Scan for the cell matching the given text and deliver its [X, Y] coordinate at center. 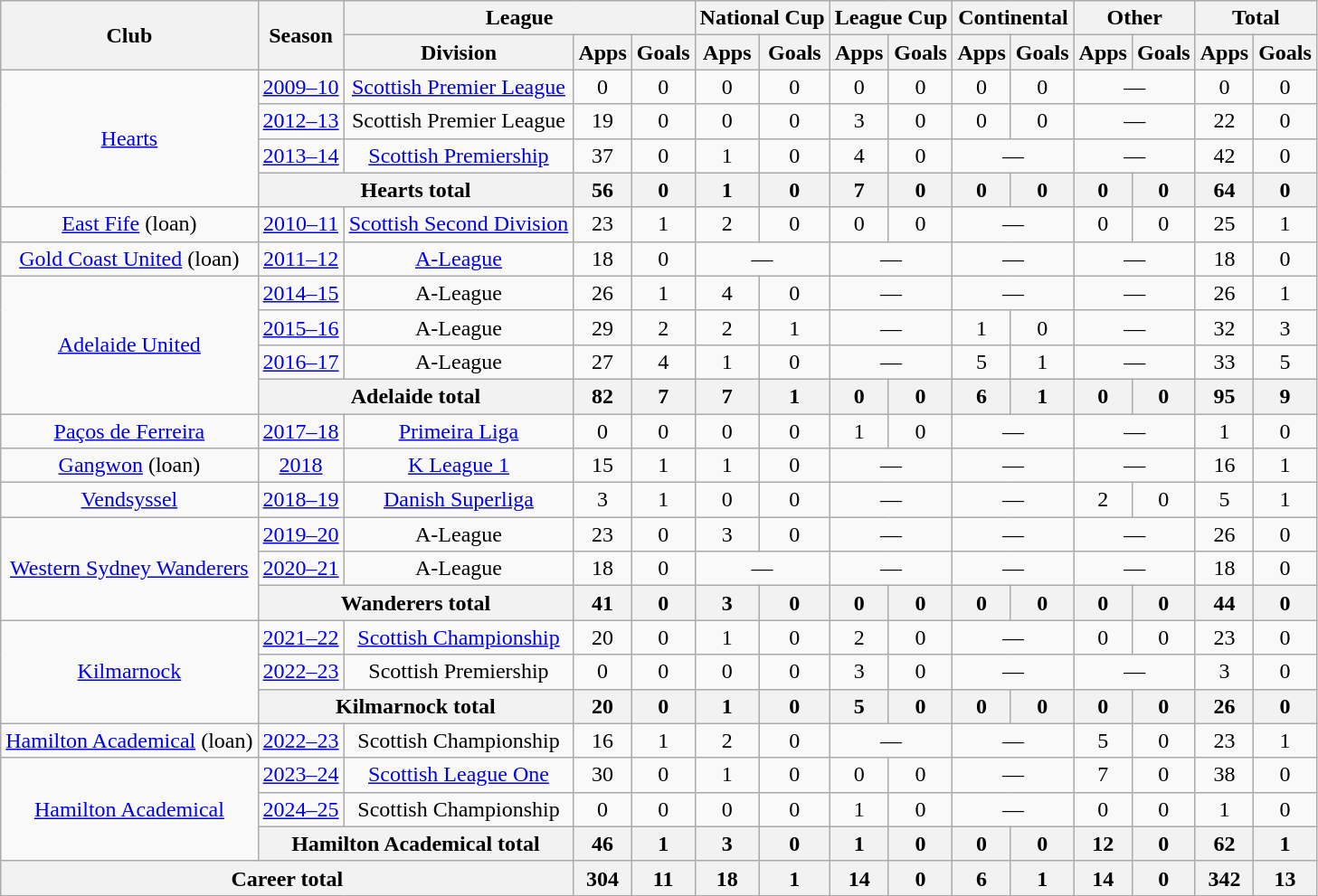
Club [129, 35]
Kilmarnock total [416, 706]
Adelaide total [416, 396]
41 [602, 603]
2014–15 [300, 293]
2018 [300, 466]
Primeira Liga [459, 431]
42 [1224, 156]
2013–14 [300, 156]
82 [602, 396]
2011–12 [300, 259]
Hearts total [416, 190]
342 [1224, 878]
Hamilton Academical (loan) [129, 740]
22 [1224, 121]
League Cup [891, 18]
Career total [288, 878]
League [519, 18]
Wanderers total [416, 603]
2015–16 [300, 327]
2010–11 [300, 224]
Adelaide United [129, 344]
Scottish Second Division [459, 224]
62 [1224, 844]
Hearts [129, 138]
25 [1224, 224]
2021–22 [300, 637]
64 [1224, 190]
2018–19 [300, 500]
15 [602, 466]
95 [1224, 396]
2023–24 [300, 775]
13 [1285, 878]
Paços de Ferreira [129, 431]
46 [602, 844]
2019–20 [300, 534]
Danish Superliga [459, 500]
Scottish League One [459, 775]
2009–10 [300, 87]
56 [602, 190]
2012–13 [300, 121]
2024–25 [300, 809]
Hamilton Academical [129, 809]
Season [300, 35]
304 [602, 878]
Vendsyssel [129, 500]
Division [459, 52]
2016–17 [300, 362]
Gangwon (loan) [129, 466]
44 [1224, 603]
Total [1256, 18]
19 [602, 121]
37 [602, 156]
27 [602, 362]
East Fife (loan) [129, 224]
38 [1224, 775]
Gold Coast United (loan) [129, 259]
K League 1 [459, 466]
9 [1285, 396]
12 [1103, 844]
33 [1224, 362]
11 [663, 878]
2017–18 [300, 431]
Western Sydney Wanderers [129, 569]
National Cup [762, 18]
Kilmarnock [129, 672]
Continental [1013, 18]
30 [602, 775]
Other [1134, 18]
Hamilton Academical total [416, 844]
2020–21 [300, 569]
29 [602, 327]
32 [1224, 327]
